Pinpoint the cell where the given text exists, returning its [x, y] midpoint coordinate. 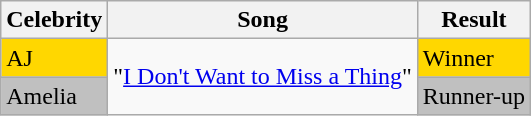
Celebrity [54, 20]
AJ [54, 58]
Winner [474, 58]
Runner-up [474, 96]
Song [262, 20]
"I Don't Want to Miss a Thing" [262, 77]
Amelia [54, 96]
Result [474, 20]
